Find where the given text appears and provide that cell's center as [x, y] coordinate. 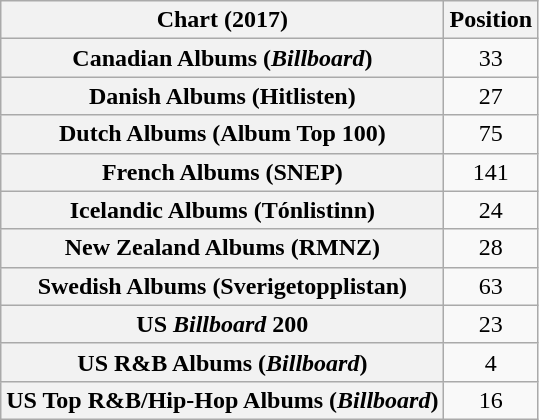
Position [491, 20]
New Zealand Albums (RMNZ) [222, 248]
16 [491, 400]
Dutch Albums (Album Top 100) [222, 134]
4 [491, 362]
75 [491, 134]
63 [491, 286]
141 [491, 172]
33 [491, 58]
Icelandic Albums (Tónlistinn) [222, 210]
27 [491, 96]
Chart (2017) [222, 20]
28 [491, 248]
French Albums (SNEP) [222, 172]
US Top R&B/Hip-Hop Albums (Billboard) [222, 400]
Swedish Albums (Sverigetopplistan) [222, 286]
Canadian Albums (Billboard) [222, 58]
US R&B Albums (Billboard) [222, 362]
24 [491, 210]
Danish Albums (Hitlisten) [222, 96]
23 [491, 324]
US Billboard 200 [222, 324]
